Output the [X, Y] coordinate of the center of the cell containing the given text.  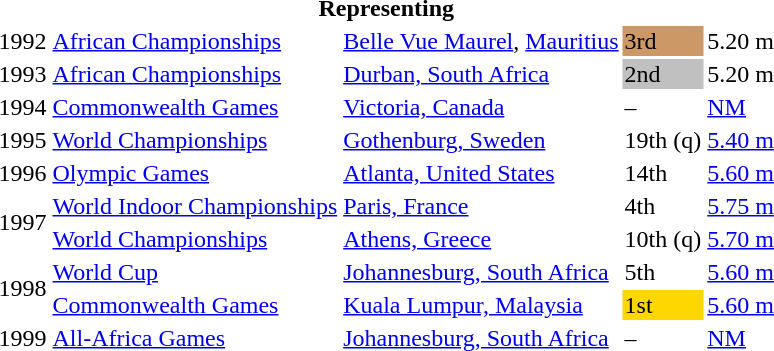
Belle Vue Maurel, Mauritius [481, 41]
5th [663, 272]
Victoria, Canada [481, 107]
Durban, South Africa [481, 74]
Athens, Greece [481, 239]
4th [663, 206]
2nd [663, 74]
– [663, 107]
1st [663, 305]
World Cup [195, 272]
Gothenburg, Sweden [481, 140]
3rd [663, 41]
Johannesburg, South Africa [481, 272]
Olympic Games [195, 173]
Kuala Lumpur, Malaysia [481, 305]
19th (q) [663, 140]
10th (q) [663, 239]
Atlanta, United States [481, 173]
14th [663, 173]
Paris, France [481, 206]
World Indoor Championships [195, 206]
